Scan for the cell matching the given text and deliver its [x, y] coordinate at center. 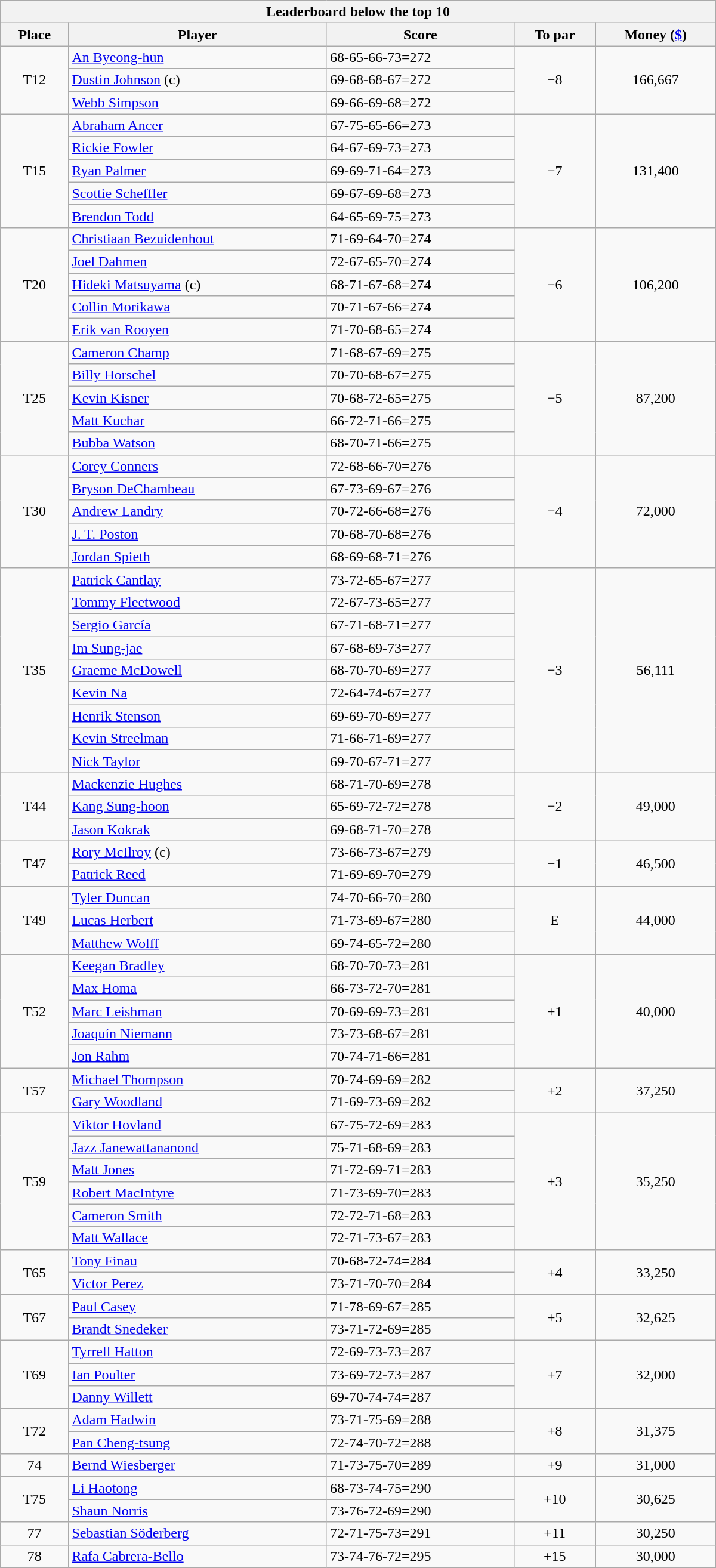
Jazz Janewattananond [198, 1147]
Jordan Spieth [198, 557]
+9 [555, 1465]
131,400 [655, 171]
70-69-69-73=281 [420, 1011]
T69 [35, 1374]
Cameron Smith [198, 1215]
Bernd Wiesberger [198, 1465]
73-76-72-69=290 [420, 1511]
67-73-69-67=276 [420, 489]
−7 [555, 171]
Abraham Ancer [198, 125]
Adam Hadwin [198, 1420]
44,000 [655, 920]
−6 [555, 284]
40,000 [655, 1011]
To par [555, 35]
Hideki Matsuyama (c) [198, 285]
166,667 [655, 80]
T75 [35, 1499]
T15 [35, 171]
Score [420, 35]
Collin Morikawa [198, 307]
Marc Leishman [198, 1011]
33,250 [655, 1272]
106,200 [655, 284]
T25 [35, 398]
T59 [35, 1181]
71-70-68-65=274 [420, 330]
72-72-71-68=283 [420, 1215]
Henrik Stenson [198, 716]
−8 [555, 80]
T12 [35, 80]
−5 [555, 398]
70-74-69-69=282 [420, 1079]
−3 [555, 671]
Li Haotong [198, 1488]
72-71-75-73=291 [420, 1533]
Bryson DeChambeau [198, 489]
Rory McIlroy (c) [198, 852]
71-72-69-71=283 [420, 1170]
Lucas Herbert [198, 920]
Tommy Fleetwood [198, 602]
Tyler Duncan [198, 897]
T20 [35, 284]
72-68-66-70=276 [420, 466]
Keegan Bradley [198, 965]
69-68-68-67=272 [420, 80]
75-71-68-69=283 [420, 1147]
Victor Perez [198, 1283]
Brandt Snedeker [198, 1329]
72-67-65-70=274 [420, 261]
T57 [35, 1091]
69-70-67-71=277 [420, 761]
87,200 [655, 398]
70-68-72-65=275 [420, 398]
65-69-72-72=278 [420, 807]
73-73-68-67=281 [420, 1034]
46,500 [655, 863]
64-65-69-75=273 [420, 216]
Dustin Johnson (c) [198, 80]
70-74-71-66=281 [420, 1057]
−2 [555, 807]
Place [35, 35]
Scottie Scheffler [198, 193]
J. T. Poston [198, 534]
70-72-66-68=276 [420, 511]
71-78-69-67=285 [420, 1306]
Pan Cheng-tsung [198, 1443]
64-67-69-73=273 [420, 148]
Brendon Todd [198, 216]
Kang Sung-hoon [198, 807]
Patrick Reed [198, 875]
77 [35, 1533]
Matthew Wolff [198, 943]
67-71-68-71=277 [420, 625]
Erik van Rooyen [198, 330]
66-72-71-66=275 [420, 421]
73-74-76-72=295 [420, 1556]
69-67-69-68=273 [420, 193]
68-69-68-71=276 [420, 557]
49,000 [655, 807]
71-73-69-70=283 [420, 1193]
Viktor Hovland [198, 1125]
+1 [555, 1011]
73-66-73-67=279 [420, 852]
Kevin Kisner [198, 398]
−1 [555, 863]
Jon Rahm [198, 1057]
78 [35, 1556]
Webb Simpson [198, 103]
Leaderboard below the top 10 [358, 12]
68-71-70-69=278 [420, 784]
Cameron Champ [198, 353]
68-73-74-75=290 [420, 1488]
70-68-70-68=276 [420, 534]
67-68-69-73=277 [420, 647]
70-70-68-67=275 [420, 375]
72-64-74-67=277 [420, 693]
Billy Horschel [198, 375]
Sebastian Söderberg [198, 1533]
74 [35, 1465]
Mackenzie Hughes [198, 784]
Matt Wallace [198, 1238]
T52 [35, 1011]
70-71-67-66=274 [420, 307]
T44 [35, 807]
72-69-73-73=287 [420, 1351]
69-69-70-69=277 [420, 716]
+8 [555, 1431]
74-70-66-70=280 [420, 897]
Gary Woodland [198, 1102]
30,000 [655, 1556]
73-71-72-69=285 [420, 1329]
Patrick Cantlay [198, 579]
Ian Poulter [198, 1374]
72-74-70-72=288 [420, 1443]
73-69-72-73=287 [420, 1374]
Corey Conners [198, 466]
71-66-71-69=277 [420, 739]
32,625 [655, 1317]
35,250 [655, 1181]
E [555, 920]
66-73-72-70=281 [420, 988]
30,250 [655, 1533]
+2 [555, 1091]
Joaquín Niemann [198, 1034]
Tony Finau [198, 1261]
T35 [35, 671]
30,625 [655, 1499]
71-69-64-70=274 [420, 239]
72,000 [655, 511]
73-72-65-67=277 [420, 579]
Player [198, 35]
67-75-72-69=283 [420, 1125]
69-74-65-72=280 [420, 943]
Max Homa [198, 988]
68-70-71-66=275 [420, 443]
69-68-71-70=278 [420, 829]
72-67-73-65=277 [420, 602]
Michael Thompson [198, 1079]
72-71-73-67=283 [420, 1238]
Robert MacIntyre [198, 1193]
+5 [555, 1317]
Rafa Cabrera-Bello [198, 1556]
+10 [555, 1499]
71-69-69-70=279 [420, 875]
69-69-71-64=273 [420, 171]
Shaun Norris [198, 1511]
Nick Taylor [198, 761]
−4 [555, 511]
T49 [35, 920]
Matt Kuchar [198, 421]
69-66-69-68=272 [420, 103]
68-70-70-69=277 [420, 671]
Kevin Streelman [198, 739]
32,000 [655, 1374]
69-70-74-74=287 [420, 1397]
Sergio García [198, 625]
Danny Willett [198, 1397]
Christiaan Bezuidenhout [198, 239]
71-68-67-69=275 [420, 353]
71-73-69-67=280 [420, 920]
+4 [555, 1272]
T30 [35, 511]
31,000 [655, 1465]
31,375 [655, 1431]
73-71-70-70=284 [420, 1283]
Money ($) [655, 35]
+3 [555, 1181]
Joel Dahmen [198, 261]
T67 [35, 1317]
70-68-72-74=284 [420, 1261]
Kevin Na [198, 693]
Im Sung-jae [198, 647]
+15 [555, 1556]
56,111 [655, 671]
An Byeong-hun [198, 57]
71-73-75-70=289 [420, 1465]
37,250 [655, 1091]
73-71-75-69=288 [420, 1420]
+11 [555, 1533]
Bubba Watson [198, 443]
68-70-70-73=281 [420, 965]
Paul Casey [198, 1306]
68-71-67-68=274 [420, 285]
Andrew Landry [198, 511]
T72 [35, 1431]
Jason Kokrak [198, 829]
Matt Jones [198, 1170]
T65 [35, 1272]
Ryan Palmer [198, 171]
Tyrrell Hatton [198, 1351]
Rickie Fowler [198, 148]
67-75-65-66=273 [420, 125]
T47 [35, 863]
68-65-66-73=272 [420, 57]
71-69-73-69=282 [420, 1102]
+7 [555, 1374]
Graeme McDowell [198, 671]
